Identify which cell holds the provided text, then report its (X, Y) central coordinate. 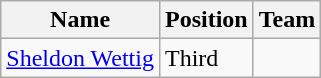
Name (80, 20)
Position (206, 20)
Team (287, 20)
Third (206, 58)
Sheldon Wettig (80, 58)
